Locate the cell with the specified text and output its [x, y] center coordinate. 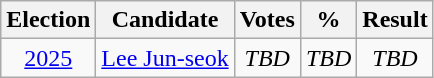
Election [48, 20]
Votes [267, 20]
Result [395, 20]
% [328, 20]
Candidate [165, 20]
Lee Jun-seok [165, 58]
2025 [48, 58]
